Detect which cell encompasses the target text, then output its [X, Y] center coordinate. 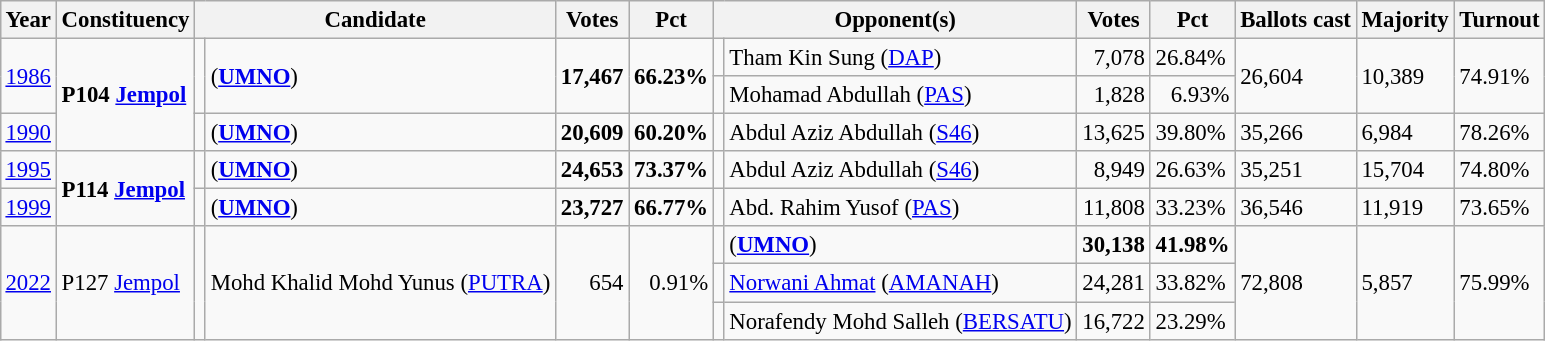
0.91% [672, 282]
66.23% [672, 76]
36,546 [1296, 208]
1999 [28, 208]
26,604 [1296, 76]
23.29% [1192, 321]
11,808 [1114, 208]
2022 [28, 282]
Abd. Rahim Yusof (PAS) [900, 208]
33.23% [1192, 208]
P114 Jempol [125, 188]
1,828 [1114, 95]
Constituency [125, 20]
Tham Kin Sung (DAP) [900, 57]
13,625 [1114, 133]
74.91% [1500, 76]
35,251 [1296, 170]
73.65% [1500, 208]
Ballots cast [1296, 20]
1990 [28, 133]
73.37% [672, 170]
75.99% [1500, 282]
23,727 [592, 208]
1995 [28, 170]
30,138 [1114, 245]
10,389 [1405, 76]
20,609 [592, 133]
Turnout [1500, 20]
8,949 [1114, 170]
17,467 [592, 76]
Norafendy Mohd Salleh (BERSATU) [900, 321]
41.98% [1192, 245]
11,919 [1405, 208]
6.93% [1192, 95]
26.84% [1192, 57]
74.80% [1500, 170]
5,857 [1405, 282]
Year [28, 20]
39.80% [1192, 133]
33.82% [1192, 283]
24,653 [592, 170]
35,266 [1296, 133]
Norwani Ahmat (AMANAH) [900, 283]
26.63% [1192, 170]
24,281 [1114, 283]
78.26% [1500, 133]
P104 Jempol [125, 94]
16,722 [1114, 321]
6,984 [1405, 133]
66.77% [672, 208]
15,704 [1405, 170]
1986 [28, 76]
72,808 [1296, 282]
Mohd Khalid Mohd Yunus (PUTRA) [380, 282]
654 [592, 282]
Opponent(s) [895, 20]
P127 Jempol [125, 282]
Majority [1405, 20]
Mohamad Abdullah (PAS) [900, 95]
7,078 [1114, 57]
Candidate [376, 20]
60.20% [672, 133]
